From the cell containing the given text, extract its center point as [X, Y] coordinate. 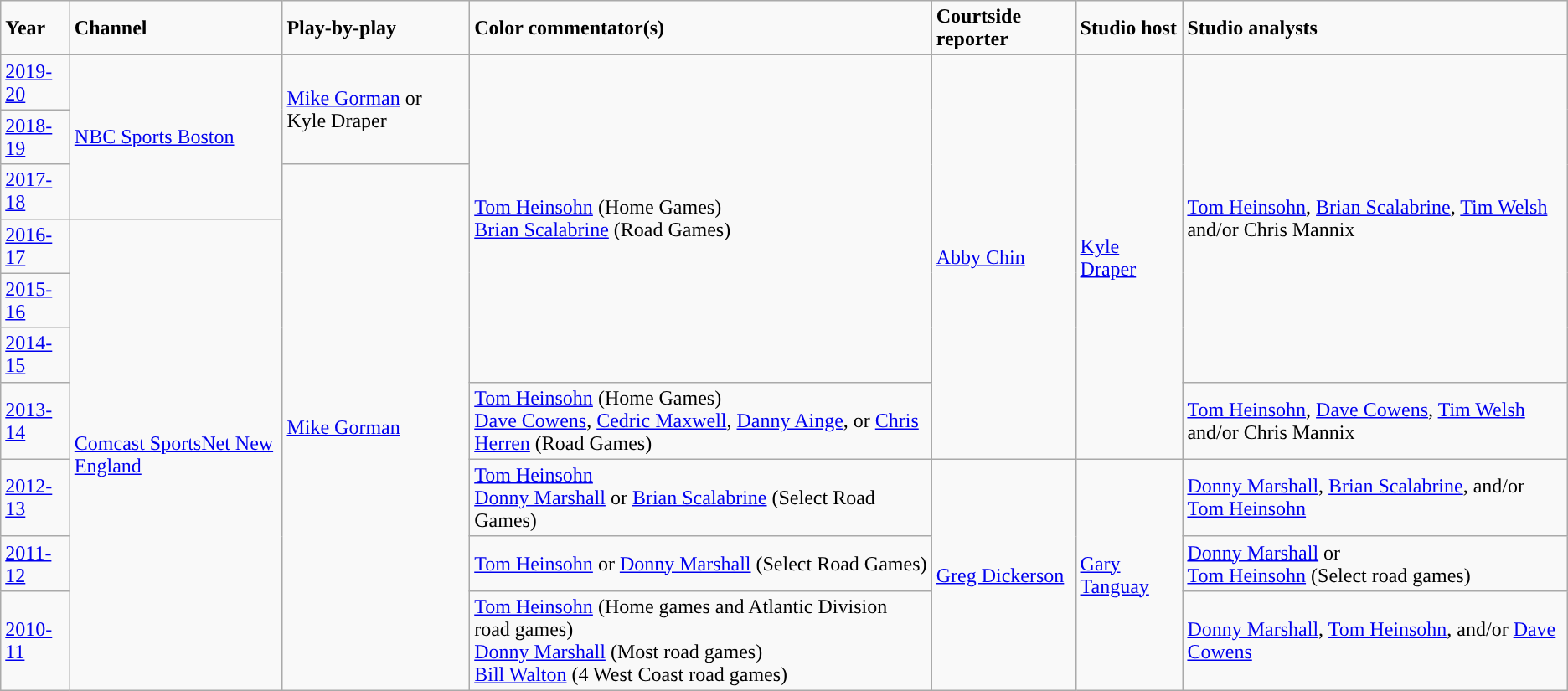
Kyle Draper [1129, 257]
2011-12 [35, 563]
NBC Sports Boston [176, 137]
Courtside reporter [1003, 28]
2010-11 [35, 640]
Tom HeinsohnDonny Marshall or Brian Scalabrine (Select Road Games) [701, 498]
Gary Tanguay [1129, 575]
Donny Marshall, Tom Heinsohn, and/or Dave Cowens [1375, 640]
2019-20 [35, 82]
2017-18 [35, 191]
Abby Chin [1003, 257]
Studio analysts [1375, 28]
Tom Heinsohn (Home Games)Dave Cowens, Cedric Maxwell, Danny Ainge, or Chris Herren (Road Games) [701, 420]
2012-13 [35, 498]
Channel [176, 28]
Studio host [1129, 28]
Donny Marshall, Brian Scalabrine, and/or Tom Heinsohn [1375, 498]
2014-15 [35, 355]
Color commentator(s) [701, 28]
Year [35, 28]
Mike Gorman or Kyle Draper [376, 110]
2013-14 [35, 420]
Comcast SportsNet New England [176, 454]
Donny Marshall or Tom Heinsohn (Select road games) [1375, 563]
Tom Heinsohn (Home games and Atlantic Division road games)Donny Marshall (Most road games)Bill Walton (4 West Coast road games) [701, 640]
Tom Heinsohn (Home Games)Brian Scalabrine (Road Games) [701, 219]
2015-16 [35, 300]
Tom Heinsohn, Brian Scalabrine, Tim Welsh and/or Chris Mannix [1375, 219]
Tom Heinsohn, Dave Cowens, Tim Welsh and/or Chris Mannix [1375, 420]
Greg Dickerson [1003, 575]
2016-17 [35, 246]
Play-by-play [376, 28]
Mike Gorman [376, 427]
2018-19 [35, 137]
Tom Heinsohn or Donny Marshall (Select Road Games) [701, 563]
